Scan for the cell matching the given text and deliver its (x, y) coordinate at center. 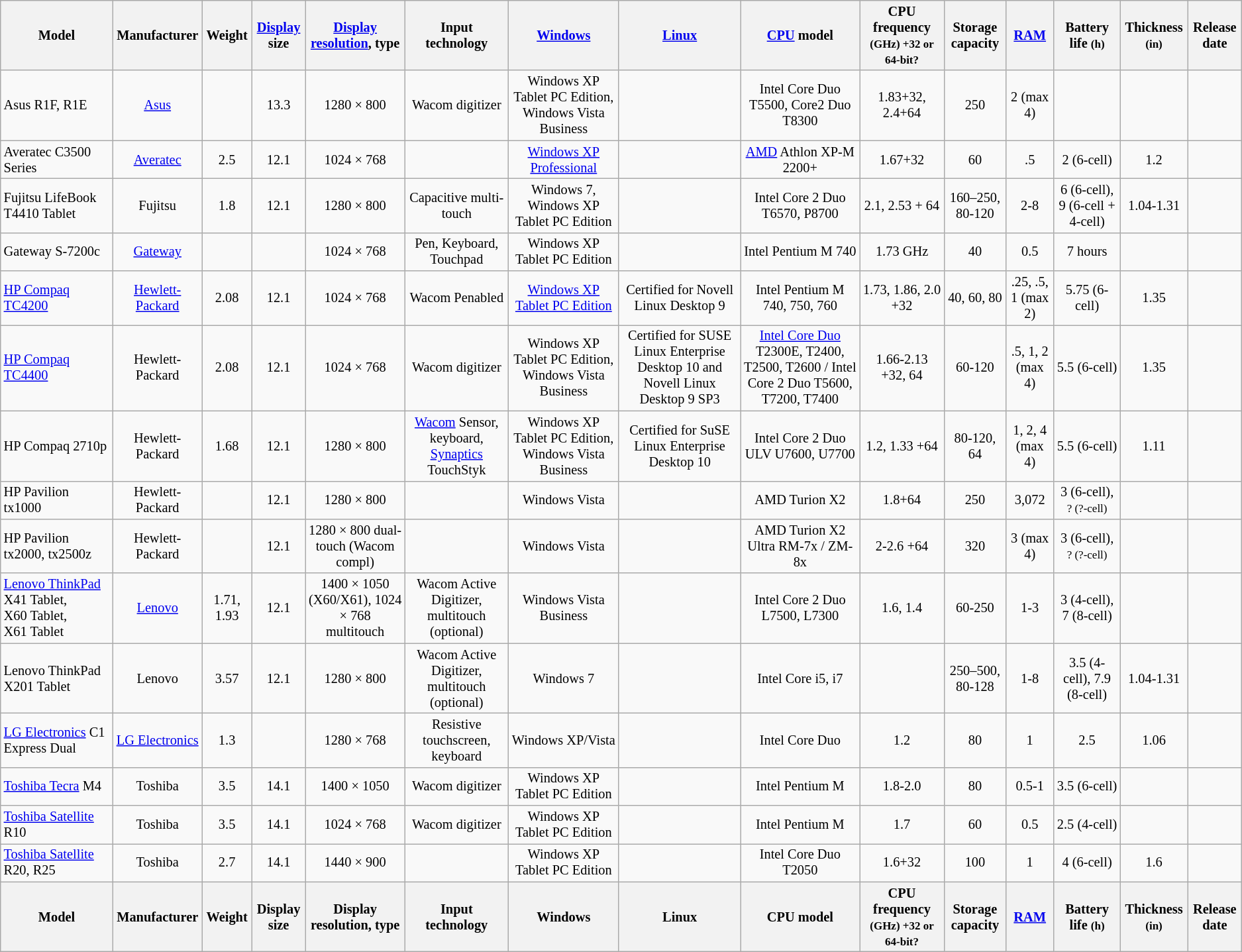
1400 × 1050 (355, 786)
Windows Vista Business (563, 608)
1280 × 800 dual-touch (Wacom compl) (355, 546)
Windows XP/Vista (563, 740)
AMD Athlon XP-M 2200+ (800, 160)
1.6+32 (902, 863)
Intel Core i5, i7 (800, 678)
3 (max 4) (1030, 546)
Intel Core 2 Duo L7500, L7300 (800, 608)
LG Electronics C1 Express Dual (57, 740)
Fujitsu LifeBook T4410 Tablet (57, 205)
Certified for SuSE Linux Enterprise Desktop 10 (680, 446)
13.3 (278, 105)
1.73, 1.86, 2.0 +32 (902, 298)
2-8 (1030, 205)
Intel Core 2 Duo T6570, P8700 (800, 205)
60-250 (975, 608)
1.71, 1.93 (227, 608)
Wacom Sensor, keyboard, Synaptics TouchStyk (456, 446)
1.6 (1154, 863)
HP Pavilion tx1000 (57, 500)
2.5 (4-cell) (1087, 825)
1.6, 1.4 (902, 608)
Asus (158, 105)
Capacitive multi-touch (456, 205)
2-2.6 +64 (902, 546)
60-120 (975, 368)
1.2, 1.33 +64 (902, 446)
Toshiba Tecra M4 (57, 786)
1.06 (1154, 740)
Intel Core Duo T5500, Core2 Duo T8300 (800, 105)
1.8 (227, 205)
Intel Pentium M 740 (800, 252)
2 (6-cell) (1087, 160)
LG Electronics (158, 740)
1.3 (227, 740)
Gateway (158, 252)
Toshiba Satellite R10 (57, 825)
Fujitsu (158, 205)
1-3 (1030, 608)
40, 60, 80 (975, 298)
Averatec (158, 160)
3.57 (227, 678)
7 hours (1087, 252)
1440 × 900 (355, 863)
3,072 (1030, 500)
Asus R1F, R1E (57, 105)
3 (4-cell), 7 (8-cell) (1087, 608)
1280 × 768 (355, 740)
1.8-2.0 (902, 786)
Certified for SUSE Linux Enterprise Desktop 10 and Novell Linux Desktop 9 SP3 (680, 368)
1.11 (1154, 446)
Lenovo ThinkPad X41 Tablet, X60 Tablet, X61 Tablet (57, 608)
250–500, 80-128 (975, 678)
HP Pavilion tx2000, tx2500z (57, 546)
1, 2, 4 (max 4) (1030, 446)
100 (975, 863)
Wacom Penabled (456, 298)
Windows 7, Windows XP Tablet PC Edition (563, 205)
Pen, Keyboard, Touchpad (456, 252)
HP Compaq TC4400 (57, 368)
1-8 (1030, 678)
1.68 (227, 446)
.5 (1030, 160)
Toshiba Satellite R20, R25 (57, 863)
4 (6-cell) (1087, 863)
3.5 (4-cell), 7.9 (8-cell) (1087, 678)
HP Compaq TC4200 (57, 298)
160–250, 80-120 (975, 205)
5.75 (6-cell) (1087, 298)
2.7 (227, 863)
3.5 (6-cell) (1087, 786)
1.66-2.13 +32, 64 (902, 368)
.25, .5, 1 (max 2) (1030, 298)
1.73 GHz (902, 252)
1400 × 1050 (X60/X61), 1024 × 768 multitouch (355, 608)
Lenovo ThinkPad X201 Tablet (57, 678)
Windows 7 (563, 678)
320 (975, 546)
Intel Core 2 Duo ULV U7600, U7700 (800, 446)
2 (max 4) (1030, 105)
6 (6-cell), 9 (6-cell + 4-cell) (1087, 205)
Gateway S-7200c (57, 252)
Intel Core Duo (800, 740)
Resistive touchscreen, keyboard (456, 740)
40 (975, 252)
Certified for Novell Linux Desktop 9 (680, 298)
Intel Core Duo T2050 (800, 863)
HP Compaq 2710p (57, 446)
1.8+64 (902, 500)
Intel Pentium M 740, 750, 760 (800, 298)
AMD Turion X2 Ultra RM-7x / ZM-8x (800, 546)
Intel Core Duo T2300E, T2400, T2500, T2600 / Intel Core 2 Duo T5600, T7200, T7400 (800, 368)
2.1, 2.53 + 64 (902, 205)
.5, 1, 2 (max 4) (1030, 368)
1.67+32 (902, 160)
80-120, 64 (975, 446)
1.7 (902, 825)
0.5-1 (1030, 786)
Windows XP Professional (563, 160)
Averatec C3500 Series (57, 160)
AMD Turion X2 (800, 500)
1.83+32, 2.4+64 (902, 105)
